Search for the cell housing the specified text and yield its [X, Y] center coordinate. 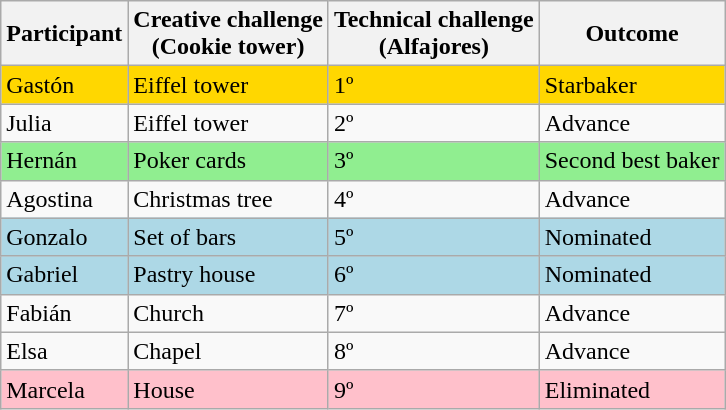
Julia [64, 123]
2º [434, 123]
House [228, 389]
9º [434, 389]
Elsa [64, 351]
Set of bars [228, 237]
Starbaker [632, 85]
1º [434, 85]
Hernán [64, 161]
6º [434, 275]
5º [434, 237]
Fabián [64, 313]
Gabriel [64, 275]
Second best baker [632, 161]
Marcela [64, 389]
Participant [64, 34]
3º [434, 161]
8º [434, 351]
Agostina [64, 199]
Eliminated [632, 389]
Poker cards [228, 161]
Pastry house [228, 275]
Chapel [228, 351]
Creative challenge(Cookie tower) [228, 34]
4º [434, 199]
Technical challenge(Alfajores) [434, 34]
Christmas tree [228, 199]
Church [228, 313]
Gonzalo [64, 237]
Outcome [632, 34]
Gastón [64, 85]
7º [434, 313]
